Provide the [X, Y] coordinate of the cell's center where the given text is located.  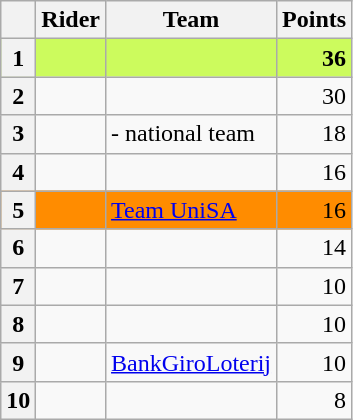
Team [192, 20]
4 [18, 172]
1 [18, 58]
7 [18, 286]
14 [314, 248]
Team UniSA [192, 210]
3 [18, 134]
Points [314, 20]
5 [18, 210]
36 [314, 58]
9 [18, 362]
30 [314, 96]
- national team [192, 134]
18 [314, 134]
Rider [71, 20]
BankGiroLoterij [192, 362]
6 [18, 248]
2 [18, 96]
